Return (x, y) of the center of cell containing provided text 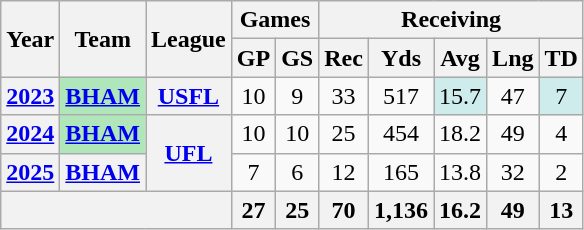
18.2 (460, 134)
15.7 (460, 96)
16.2 (460, 210)
Avg (460, 58)
2023 (30, 96)
27 (253, 210)
32 (513, 172)
Yds (400, 58)
2 (561, 172)
UFL (189, 153)
47 (513, 96)
Games (274, 20)
GS (298, 58)
Year (30, 39)
2025 (30, 172)
USFL (189, 96)
454 (400, 134)
6 (298, 172)
33 (344, 96)
9 (298, 96)
13 (561, 210)
League (189, 39)
13.8 (460, 172)
517 (400, 96)
TD (561, 58)
70 (344, 210)
2024 (30, 134)
Receiving (452, 20)
GP (253, 58)
1,136 (400, 210)
12 (344, 172)
Lng (513, 58)
Team (103, 39)
165 (400, 172)
4 (561, 134)
Rec (344, 58)
